Extract the (X, Y) coordinate from the center of the cell holding the provided text.  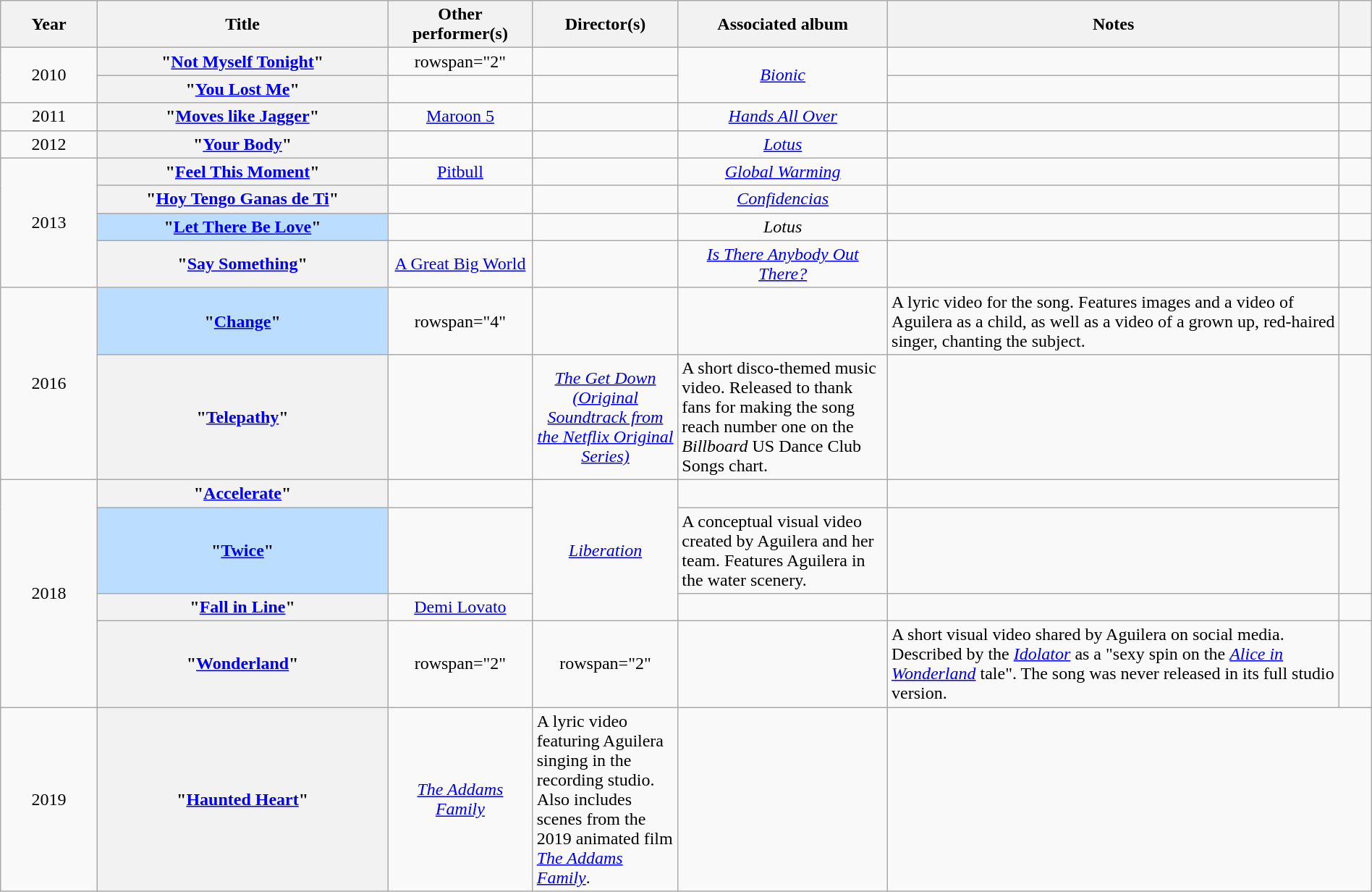
2018 (49, 593)
A Great Big World (460, 264)
Title (242, 25)
Year (49, 25)
"Your Body" (242, 144)
Is There Anybody Out There? (783, 264)
"Twice" (242, 550)
The Addams Family (460, 799)
Notes (1114, 25)
Hands All Over (783, 117)
Director(s) (605, 25)
"Hoy Tengo Ganas de Ti" (242, 199)
2013 (49, 223)
Maroon 5 (460, 117)
Demi Lovato (460, 607)
Liberation (605, 550)
rowspan="4" (460, 321)
2010 (49, 75)
2011 (49, 117)
Pitbull (460, 172)
"Not Myself Tonight" (242, 62)
"Change" (242, 321)
"Fall in Line" (242, 607)
"Accelerate" (242, 493)
2012 (49, 144)
2016 (49, 384)
"Let There Be Love" (242, 227)
A conceptual visual video created by Aguilera and her team. Features Aguilera in the water scenery. (783, 550)
"Telepathy" (242, 417)
2019 (49, 799)
Confidencias (783, 199)
The Get Down (Original Soundtrack from the Netflix Original Series) (605, 417)
"Wonderland" (242, 665)
"Haunted Heart" (242, 799)
Global Warming (783, 172)
A lyric video featuring Aguilera singing in the recording studio. Also includes scenes from the 2019 animated film The Addams Family. (605, 799)
"You Lost Me" (242, 89)
Bionic (783, 75)
Other performer(s) (460, 25)
"Moves like Jagger" (242, 117)
"Feel This Moment" (242, 172)
Associated album (783, 25)
A short disco-themed music video. Released to thank fans for making the song reach number one on the Billboard US Dance Club Songs chart. (783, 417)
"Say Something" (242, 264)
